Pinpoint the cell where the given text exists, returning its [x, y] midpoint coordinate. 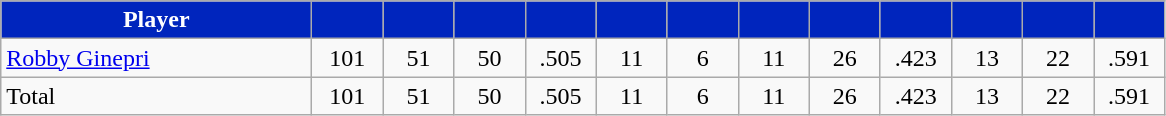
Total [156, 96]
Player [156, 20]
Robby Ginepri [156, 58]
